Detect which cell encompasses the target text, then output its (x, y) center coordinate. 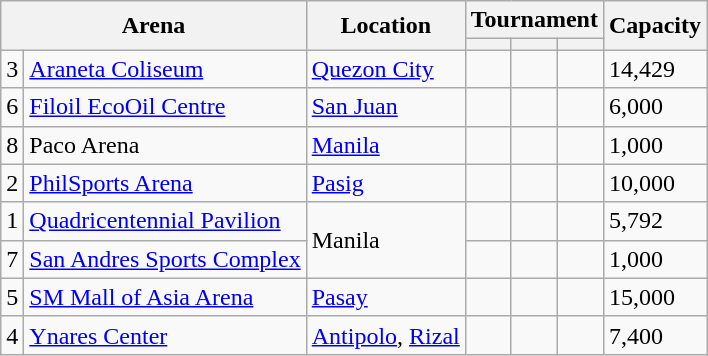
SM Mall of Asia Arena (165, 297)
5,792 (654, 221)
1 (12, 221)
6 (12, 107)
Arena (154, 26)
10,000 (654, 183)
Pasay (386, 297)
8 (12, 145)
15,000 (654, 297)
Paco Arena (165, 145)
3 (12, 69)
4 (12, 335)
Filoil EcoOil Centre (165, 107)
7 (12, 259)
Capacity (654, 26)
Pasig (386, 183)
Location (386, 26)
5 (12, 297)
Quezon City (386, 69)
7,400 (654, 335)
2 (12, 183)
Tournament (534, 20)
Araneta Coliseum (165, 69)
14,429 (654, 69)
PhilSports Arena (165, 183)
Ynares Center (165, 335)
Quadricentennial Pavilion (165, 221)
San Juan (386, 107)
6,000 (654, 107)
Antipolo, Rizal (386, 335)
San Andres Sports Complex (165, 259)
